Output the [X, Y] coordinate of the center of the cell containing the given text.  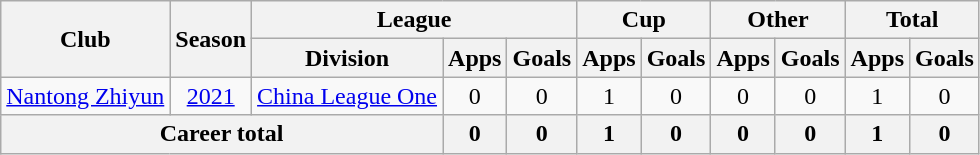
Cup [644, 20]
Club [86, 39]
Total [912, 20]
League [414, 20]
Career total [222, 134]
Season [211, 39]
Nantong Zhiyun [86, 96]
China League One [348, 96]
Division [348, 58]
Other [778, 20]
2021 [211, 96]
